Scan for the cell matching the given text and deliver its (X, Y) coordinate at center. 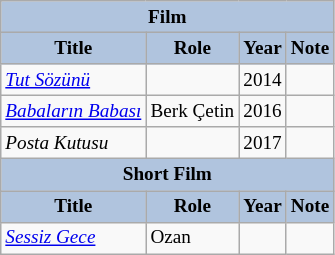
2017 (263, 143)
Posta Kutusu (74, 143)
2014 (263, 80)
Sessiz Gece (74, 238)
Babaların Babası (74, 111)
Berk Çetin (192, 111)
Film (168, 17)
2016 (263, 111)
Ozan (192, 238)
Tut Sözünü (74, 80)
Short Film (168, 175)
